Provide the (X, Y) coordinate of the cell's center where the given text is located.  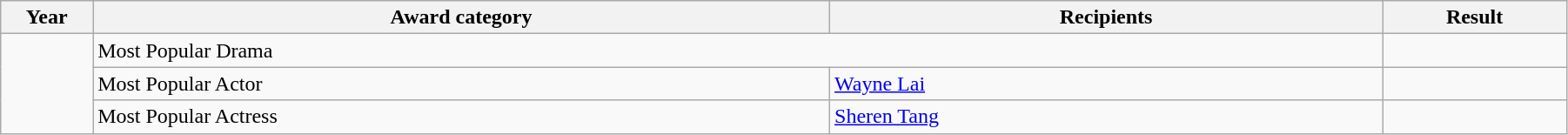
Year (47, 17)
Recipients (1107, 17)
Most Popular Drama (738, 51)
Wayne Lai (1107, 84)
Most Popular Actor (461, 84)
Result (1475, 17)
Sheren Tang (1107, 117)
Award category (461, 17)
Most Popular Actress (461, 117)
